Capture the cell that displays the provided text and extract its [x, y] central coordinate. 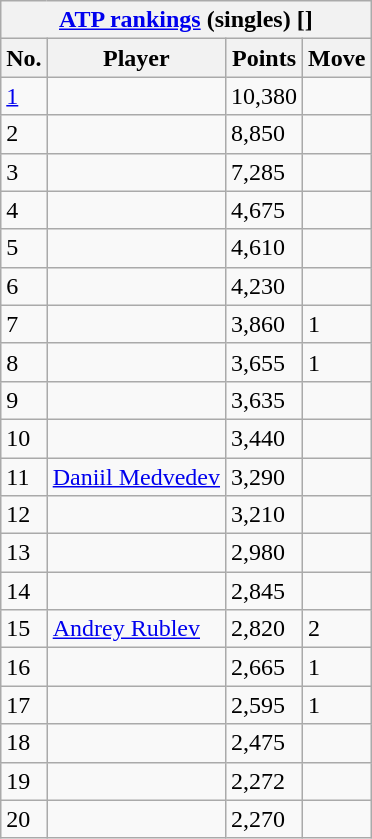
4,230 [264, 286]
17 [24, 705]
4 [24, 210]
3 [24, 172]
Andrey Rublev [136, 629]
ATP rankings (singles) [] [186, 20]
5 [24, 248]
4,610 [264, 248]
3,290 [264, 477]
3,210 [264, 515]
10 [24, 438]
3,440 [264, 438]
10,380 [264, 96]
2,270 [264, 819]
2,820 [264, 629]
7 [24, 324]
20 [24, 819]
19 [24, 781]
8 [24, 362]
Points [264, 58]
2,272 [264, 781]
15 [24, 629]
Daniil Medvedev [136, 477]
3,635 [264, 400]
No. [24, 58]
4,675 [264, 210]
6 [24, 286]
14 [24, 591]
3,655 [264, 362]
2,665 [264, 667]
16 [24, 667]
Move [337, 58]
8,850 [264, 134]
Player [136, 58]
3,860 [264, 324]
18 [24, 743]
9 [24, 400]
13 [24, 553]
12 [24, 515]
2,595 [264, 705]
11 [24, 477]
7,285 [264, 172]
2,845 [264, 591]
2,980 [264, 553]
2,475 [264, 743]
